Find where the given text appears and provide that cell's center as [X, Y] coordinate. 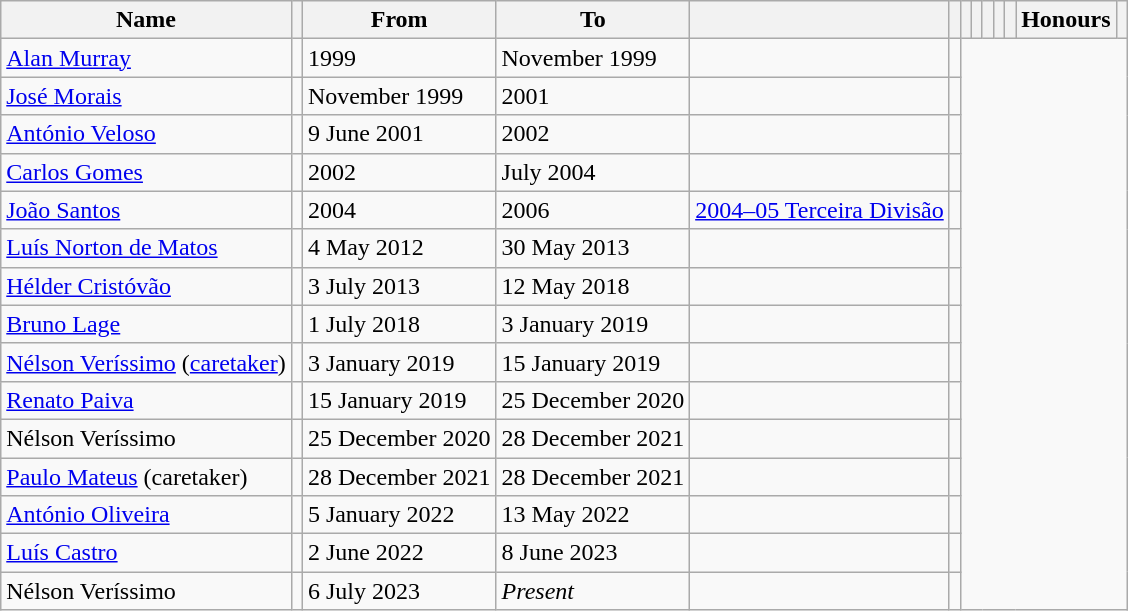
2006 [593, 210]
6 July 2023 [399, 591]
2004–05 Terceira Divisão [820, 210]
13 May 2022 [593, 515]
12 May 2018 [593, 286]
Luís Castro [146, 553]
2001 [593, 96]
July 2004 [593, 172]
Nélson Veríssimo (caretaker) [146, 362]
2004 [399, 210]
António Oliveira [146, 515]
Alan Murray [146, 58]
José Morais [146, 96]
2 June 2022 [399, 553]
Bruno Lage [146, 324]
To [593, 20]
Honours [1066, 20]
4 May 2012 [399, 248]
3 July 2013 [399, 286]
Hélder Cristóvão [146, 286]
9 June 2001 [399, 134]
António Veloso [146, 134]
1 July 2018 [399, 324]
Present [593, 591]
Luís Norton de Matos [146, 248]
João Santos [146, 210]
Renato Paiva [146, 400]
Paulo Mateus (caretaker) [146, 477]
30 May 2013 [593, 248]
8 June 2023 [593, 553]
From [399, 20]
Name [146, 20]
5 January 2022 [399, 515]
1999 [399, 58]
Carlos Gomes [146, 172]
